Determine the [x, y] coordinate at the center of the cell enclosing the given text.  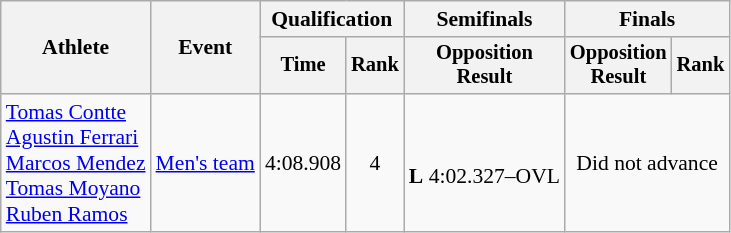
Semifinals [484, 19]
4 [375, 163]
Men's team [206, 163]
Did not advance [647, 163]
L 4:02.327–OVL [484, 163]
4:08.908 [303, 163]
Event [206, 48]
Athlete [76, 48]
Time [303, 66]
Tomas ContteAgustin FerrariMarcos MendezTomas MoyanoRuben Ramos [76, 163]
Qualification [332, 19]
Finals [647, 19]
